Identify which cell holds the provided text, then report its (x, y) central coordinate. 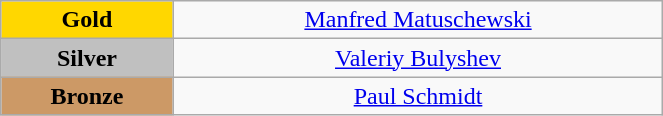
Manfred Matuschewski (418, 20)
Paul Schmidt (418, 96)
Gold (87, 20)
Silver (87, 58)
Valeriy Bulyshev (418, 58)
Bronze (87, 96)
